Capture the cell that displays the provided text and extract its [X, Y] central coordinate. 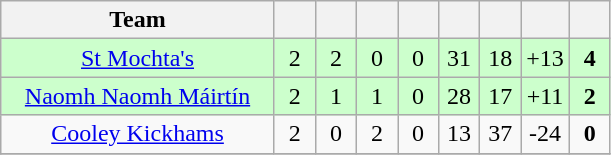
+11 [546, 96]
28 [460, 96]
18 [500, 58]
Cooley Kickhams [138, 134]
Team [138, 20]
St Mochta's [138, 58]
13 [460, 134]
Naomh Naomh Máirtín [138, 96]
37 [500, 134]
+13 [546, 58]
31 [460, 58]
-24 [546, 134]
17 [500, 96]
4 [590, 58]
